Search for the cell housing the specified text and yield its [X, Y] center coordinate. 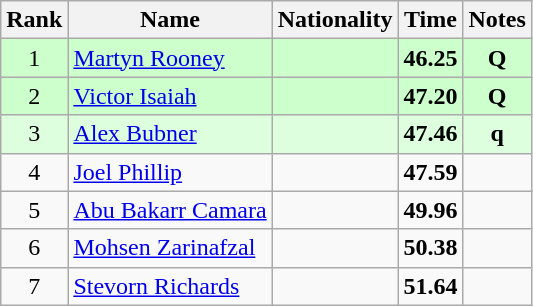
5 [34, 210]
6 [34, 248]
47.59 [430, 172]
1 [34, 58]
Abu Bakarr Camara [170, 210]
Stevorn Richards [170, 286]
50.38 [430, 248]
Victor Isaiah [170, 96]
q [497, 134]
51.64 [430, 286]
Alex Bubner [170, 134]
Martyn Rooney [170, 58]
2 [34, 96]
Rank [34, 20]
Notes [497, 20]
Mohsen Zarinafzal [170, 248]
47.46 [430, 134]
49.96 [430, 210]
Time [430, 20]
Name [170, 20]
3 [34, 134]
47.20 [430, 96]
7 [34, 286]
46.25 [430, 58]
Joel Phillip [170, 172]
Nationality [335, 20]
4 [34, 172]
